From the cell containing the given text, extract its center point as (X, Y) coordinate. 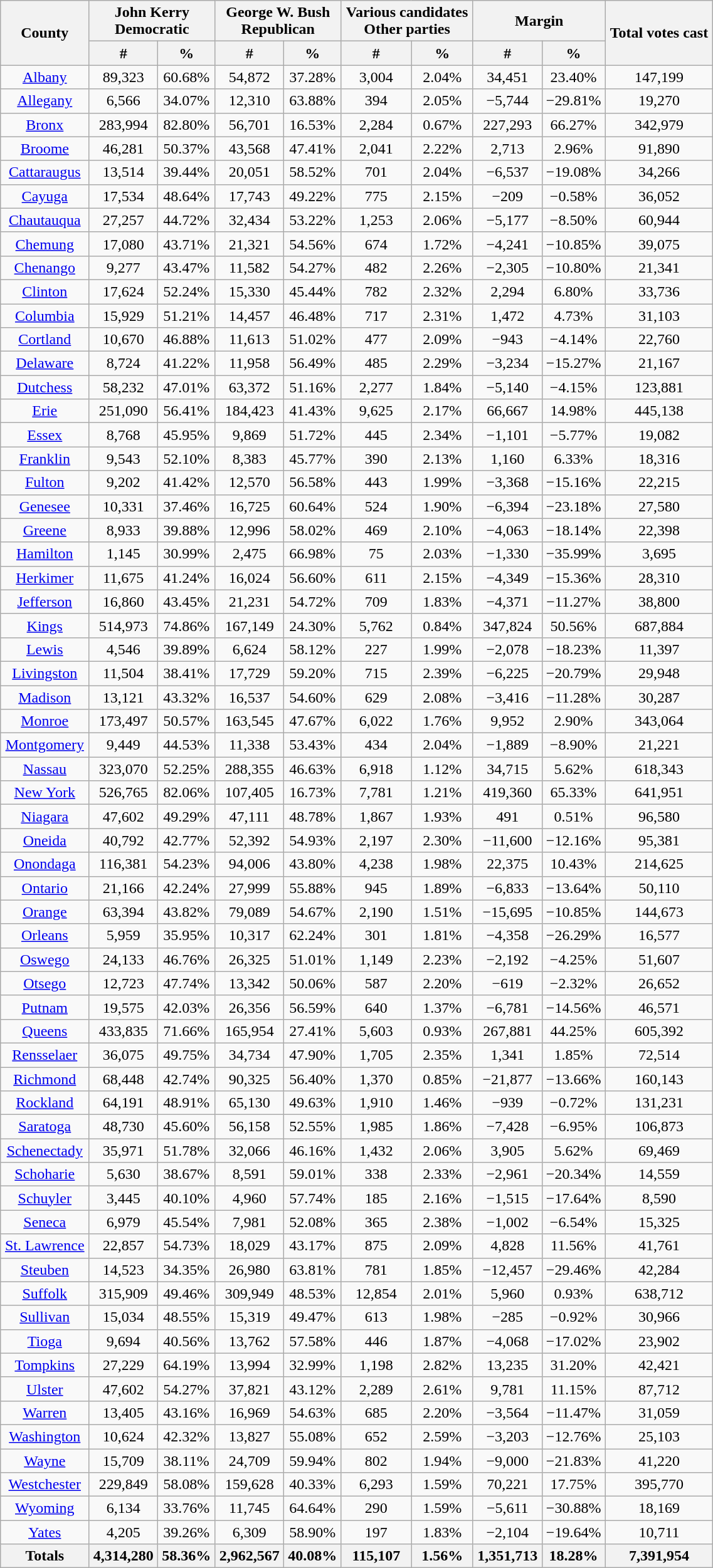
Richmond (45, 1079)
2.01% (442, 1294)
49.47% (312, 1317)
715 (376, 673)
−3,234 (507, 363)
46.16% (312, 1151)
66.27% (573, 125)
0.67% (442, 125)
31.20% (573, 1365)
58.36% (187, 1556)
394 (376, 101)
−23.18% (573, 506)
144,673 (659, 912)
50.56% (573, 625)
48.91% (187, 1103)
34,266 (659, 172)
Montgomery (45, 745)
1.51% (442, 912)
53.43% (312, 745)
−21.83% (573, 1461)
Kings (45, 625)
−5,611 (507, 1508)
55.08% (312, 1436)
185 (376, 1198)
49.46% (187, 1294)
16.53% (312, 125)
1.37% (442, 1007)
48,730 (124, 1127)
51.21% (187, 315)
Queens (45, 1031)
43.16% (187, 1413)
4,546 (124, 649)
5,630 (124, 1174)
Steuben (45, 1270)
43.32% (187, 698)
24,133 (124, 959)
28,310 (659, 578)
89,323 (124, 77)
9,781 (507, 1389)
50.37% (187, 149)
Putnam (45, 1007)
42.24% (187, 888)
58.12% (312, 649)
8,768 (124, 435)
343,064 (659, 721)
−4,241 (507, 244)
10,711 (659, 1532)
16,577 (659, 936)
New York (45, 793)
49.22% (312, 196)
Franklin (45, 459)
23.40% (573, 77)
56.41% (187, 411)
42.74% (187, 1079)
−21,877 (507, 1079)
56,158 (250, 1127)
7,781 (376, 793)
27,999 (250, 888)
82.06% (187, 793)
17,624 (124, 291)
90,325 (250, 1079)
526,765 (124, 793)
160,143 (659, 1079)
49.29% (187, 817)
51.78% (187, 1151)
1,351,713 (507, 1556)
−3,564 (507, 1413)
−4,063 (507, 530)
Greene (45, 530)
−6,537 (507, 172)
Oneida (45, 840)
34.07% (187, 101)
60.64% (312, 506)
−11.28% (573, 698)
Tioga (45, 1341)
1.76% (442, 721)
1.87% (442, 1341)
342,979 (659, 125)
46.76% (187, 959)
41.24% (187, 578)
446 (376, 1341)
Chemung (45, 244)
106,873 (659, 1127)
Totals (45, 1556)
40.08% (312, 1556)
2,190 (376, 912)
15,330 (250, 291)
6,134 (124, 1508)
62.24% (312, 936)
32,434 (250, 220)
1,472 (507, 315)
19,082 (659, 435)
611 (376, 578)
−1,101 (507, 435)
1.21% (442, 793)
−10.80% (573, 268)
52.10% (187, 459)
229,849 (124, 1485)
45.77% (312, 459)
1.86% (442, 1127)
Jefferson (45, 602)
15,034 (124, 1317)
70,221 (507, 1485)
15,325 (659, 1222)
5,603 (376, 1031)
−12,457 (507, 1270)
37.46% (187, 506)
802 (376, 1461)
23,902 (659, 1341)
6,624 (250, 649)
2.22% (442, 149)
−4.15% (573, 387)
395,770 (659, 1485)
−20.79% (573, 673)
Schoharie (45, 1174)
2.05% (442, 101)
48.64% (187, 196)
−9,000 (507, 1461)
26,652 (659, 983)
2.82% (442, 1365)
59.20% (312, 673)
−3,203 (507, 1436)
709 (376, 602)
66.98% (312, 554)
1,432 (376, 1151)
56.58% (312, 483)
−6,781 (507, 1007)
Rockland (45, 1103)
11,397 (659, 649)
27,257 (124, 220)
2.17% (442, 411)
14,559 (659, 1174)
Cayuga (45, 196)
Cortland (45, 340)
Yates (45, 1532)
20,051 (250, 172)
11,745 (250, 1508)
−209 (507, 196)
43,568 (250, 149)
38.41% (187, 673)
323,070 (124, 769)
638,712 (659, 1294)
1.90% (442, 506)
6.33% (573, 459)
Ulster (45, 1389)
46,281 (124, 149)
27.41% (312, 1031)
21,221 (659, 745)
54.93% (312, 840)
95,381 (659, 840)
15,709 (124, 1461)
12,854 (376, 1294)
Erie (45, 411)
−943 (507, 340)
91,890 (659, 149)
22,398 (659, 530)
−15.16% (573, 483)
−6,225 (507, 673)
47.01% (187, 387)
8,724 (124, 363)
1.12% (442, 769)
30,287 (659, 698)
5,959 (124, 936)
39.44% (187, 172)
−29.46% (573, 1270)
50.57% (187, 721)
0.51% (573, 817)
4.73% (573, 315)
25,103 (659, 1436)
38.11% (187, 1461)
−3,368 (507, 483)
26,980 (250, 1270)
−15.36% (573, 578)
10,317 (250, 936)
County (45, 33)
60.68% (187, 77)
82.80% (187, 125)
Rensselaer (45, 1055)
267,881 (507, 1031)
2.16% (442, 1198)
674 (376, 244)
58.08% (187, 1485)
315,909 (124, 1294)
Total votes cast (659, 33)
4,314,280 (124, 1556)
8,933 (124, 530)
36,052 (659, 196)
−2,078 (507, 649)
66,667 (507, 411)
63.88% (312, 101)
32,066 (250, 1151)
24.30% (312, 625)
2,289 (376, 1389)
9,202 (124, 483)
75 (376, 554)
38,800 (659, 602)
482 (376, 268)
8,591 (250, 1174)
44.25% (573, 1031)
687,884 (659, 625)
18,316 (659, 459)
−18.14% (573, 530)
22,215 (659, 483)
68,448 (124, 1079)
51,607 (659, 959)
197 (376, 1532)
2.13% (442, 459)
184,423 (250, 411)
59.94% (312, 1461)
6,293 (376, 1485)
1,149 (376, 959)
1.84% (442, 387)
Wayne (45, 1461)
16.73% (312, 793)
7,391,954 (659, 1556)
Niagara (45, 817)
Ontario (45, 888)
641,951 (659, 793)
173,497 (124, 721)
22,375 (507, 864)
605,392 (659, 1031)
63,372 (250, 387)
Columbia (45, 315)
40.56% (187, 1341)
58,232 (124, 387)
2,713 (507, 149)
2,962,567 (250, 1556)
26,325 (250, 959)
16,969 (250, 1413)
10.43% (573, 864)
−19.08% (573, 172)
−4,068 (507, 1341)
47.90% (312, 1055)
16,537 (250, 698)
165,954 (250, 1031)
−13.64% (573, 888)
0.85% (442, 1079)
629 (376, 698)
57.74% (312, 1198)
2.29% (442, 363)
56.40% (312, 1079)
524 (376, 506)
14,457 (250, 315)
45.44% (312, 291)
21,166 (124, 888)
−11,600 (507, 840)
−11.47% (573, 1413)
11,675 (124, 578)
34.35% (187, 1270)
79,089 (250, 912)
21,231 (250, 602)
22,857 (124, 1246)
1.89% (442, 888)
49.63% (312, 1103)
1,370 (376, 1079)
41.22% (187, 363)
51.16% (312, 387)
34,451 (507, 77)
9,869 (250, 435)
56.59% (312, 1007)
652 (376, 1436)
10,670 (124, 340)
17,743 (250, 196)
Saratoga (45, 1127)
11,613 (250, 340)
Orange (45, 912)
52,392 (250, 840)
45.54% (187, 1222)
54.56% (312, 244)
775 (376, 196)
21,167 (659, 363)
72,514 (659, 1055)
1.56% (442, 1556)
13,994 (250, 1365)
52.24% (187, 291)
58.90% (312, 1532)
−12.16% (573, 840)
46.88% (187, 340)
43.12% (312, 1389)
3,445 (124, 1198)
−939 (507, 1103)
51.01% (312, 959)
587 (376, 983)
−6,394 (507, 506)
58.02% (312, 530)
42,284 (659, 1270)
54,872 (250, 77)
−6.95% (573, 1127)
27,229 (124, 1365)
2.34% (442, 435)
477 (376, 340)
613 (376, 1317)
Oswego (45, 959)
13,342 (250, 983)
1,985 (376, 1127)
6,309 (250, 1532)
9,952 (507, 721)
445 (376, 435)
9,449 (124, 745)
−0.72% (573, 1103)
56.60% (312, 578)
56,701 (250, 125)
Onondaga (45, 864)
2.10% (442, 530)
2,197 (376, 840)
701 (376, 172)
−0.58% (573, 196)
52.55% (312, 1127)
46.63% (312, 769)
2.03% (442, 554)
50,110 (659, 888)
1.94% (442, 1461)
2.59% (442, 1436)
44.53% (187, 745)
3,004 (376, 77)
−29.81% (573, 101)
74.86% (187, 625)
11.56% (573, 1246)
−2.32% (573, 983)
−5.77% (573, 435)
21,321 (250, 244)
18.28% (573, 1556)
9,694 (124, 1341)
George W. BushRepublican (278, 21)
1,910 (376, 1103)
41,761 (659, 1246)
1,198 (376, 1365)
38.67% (187, 1174)
167,149 (250, 625)
1.81% (442, 936)
14.98% (573, 411)
9,625 (376, 411)
17,534 (124, 196)
−13.66% (573, 1079)
−1,330 (507, 554)
54.60% (312, 698)
71.66% (187, 1031)
6,979 (124, 1222)
2.30% (442, 840)
Various candidatesOther parties (408, 21)
−3,416 (507, 698)
347,824 (507, 625)
42.77% (187, 840)
54.72% (312, 602)
618,343 (659, 769)
−1,002 (507, 1222)
Cattaraugus (45, 172)
2,277 (376, 387)
37.28% (312, 77)
8,383 (250, 459)
12,996 (250, 530)
Suffolk (45, 1294)
51.72% (312, 435)
Wyoming (45, 1508)
1.93% (442, 817)
945 (376, 888)
5,960 (507, 1294)
Herkimer (45, 578)
96,580 (659, 817)
−20.34% (573, 1174)
11,338 (250, 745)
2.31% (442, 315)
2,041 (376, 149)
−18.23% (573, 649)
338 (376, 1174)
52.08% (312, 1222)
18,169 (659, 1508)
41,220 (659, 1461)
42.32% (187, 1436)
123,881 (659, 387)
1,705 (376, 1055)
−11.27% (573, 602)
227,293 (507, 125)
514,973 (124, 625)
−2,192 (507, 959)
159,628 (250, 1485)
2.33% (442, 1174)
Westchester (45, 1485)
717 (376, 315)
65.33% (573, 793)
13,235 (507, 1365)
17.75% (573, 1485)
40.10% (187, 1198)
2,284 (376, 125)
12,310 (250, 101)
4,205 (124, 1532)
19,270 (659, 101)
782 (376, 291)
11.15% (573, 1389)
87,712 (659, 1389)
Clinton (45, 291)
433,835 (124, 1031)
Hamilton (45, 554)
2.90% (573, 721)
1,145 (124, 554)
−6,833 (507, 888)
39.88% (187, 530)
445,138 (659, 411)
2.38% (442, 1222)
1.46% (442, 1103)
434 (376, 745)
−8.50% (573, 220)
47.67% (312, 721)
59.01% (312, 1174)
43.45% (187, 602)
2.39% (442, 673)
2.26% (442, 268)
Allegany (45, 101)
53.22% (312, 220)
365 (376, 1222)
288,355 (250, 769)
−4.25% (573, 959)
−4,358 (507, 936)
−15.27% (573, 363)
42,421 (659, 1365)
640 (376, 1007)
33.76% (187, 1508)
10,624 (124, 1436)
St. Lawrence (45, 1246)
16,860 (124, 602)
3,905 (507, 1151)
Bronx (45, 125)
491 (507, 817)
309,949 (250, 1294)
419,360 (507, 793)
9,543 (124, 459)
Genesee (45, 506)
34,715 (507, 769)
16,725 (250, 506)
58.52% (312, 172)
4,238 (376, 864)
−0.92% (573, 1317)
Essex (45, 435)
−2,305 (507, 268)
−4.14% (573, 340)
163,545 (250, 721)
−4,371 (507, 602)
−19.64% (573, 1532)
13,827 (250, 1436)
1.72% (442, 244)
781 (376, 1270)
43.47% (187, 268)
Nassau (45, 769)
Orleans (45, 936)
6,566 (124, 101)
1,867 (376, 817)
24,709 (250, 1461)
10,331 (124, 506)
11,582 (250, 268)
4,828 (507, 1246)
15,929 (124, 315)
54.73% (187, 1246)
13,121 (124, 698)
−4,349 (507, 578)
42.03% (187, 1007)
6,918 (376, 769)
12,723 (124, 983)
35,971 (124, 1151)
John KerryDemocratic (152, 21)
−285 (507, 1317)
−12.76% (573, 1436)
Sullivan (45, 1317)
17,080 (124, 244)
Broome (45, 149)
685 (376, 1413)
−17.02% (573, 1341)
11,504 (124, 673)
60,944 (659, 220)
49.75% (187, 1055)
290 (376, 1508)
35.95% (187, 936)
469 (376, 530)
214,625 (659, 864)
−17.64% (573, 1198)
7,981 (250, 1222)
Seneca (45, 1222)
43.17% (312, 1246)
26,356 (250, 1007)
13,762 (250, 1341)
−5,177 (507, 220)
57.58% (312, 1341)
9,277 (124, 268)
13,405 (124, 1413)
3,695 (659, 554)
48.53% (312, 1294)
51.02% (312, 340)
30.99% (187, 554)
64.19% (187, 1365)
Washington (45, 1436)
Lewis (45, 649)
63,394 (124, 912)
6,022 (376, 721)
56.49% (312, 363)
Margin (539, 21)
Monroe (45, 721)
−6.54% (573, 1222)
Albany (45, 77)
2.61% (442, 1389)
1,253 (376, 220)
283,994 (124, 125)
5,762 (376, 625)
43.80% (312, 864)
41.43% (312, 411)
31,103 (659, 315)
18,029 (250, 1246)
40.33% (312, 1485)
107,405 (250, 793)
−35.99% (573, 554)
39,075 (659, 244)
54.63% (312, 1413)
−7,428 (507, 1127)
12,570 (250, 483)
34,734 (250, 1055)
Dutchess (45, 387)
11,958 (250, 363)
2,475 (250, 554)
55.88% (312, 888)
−2,104 (507, 1532)
43.82% (187, 912)
Otsego (45, 983)
27,580 (659, 506)
131,231 (659, 1103)
−8.90% (573, 745)
−14.56% (573, 1007)
2.96% (573, 149)
390 (376, 459)
1,160 (507, 459)
−5,744 (507, 101)
Fulton (45, 483)
47.41% (312, 149)
63.81% (312, 1270)
48.55% (187, 1317)
44.72% (187, 220)
−26.29% (573, 936)
0.84% (442, 625)
116,381 (124, 864)
65,130 (250, 1103)
54.67% (312, 912)
6.80% (573, 291)
1,341 (507, 1055)
40,792 (124, 840)
2.23% (442, 959)
30,966 (659, 1317)
2.08% (442, 698)
31,059 (659, 1413)
Delaware (45, 363)
Livingston (45, 673)
69,469 (659, 1151)
−5,140 (507, 387)
33,736 (659, 291)
64.64% (312, 1508)
94,006 (250, 864)
29,948 (659, 673)
19,575 (124, 1007)
50.06% (312, 983)
−2,961 (507, 1174)
301 (376, 936)
Chautauqua (45, 220)
251,090 (124, 411)
Schenectady (45, 1151)
45.60% (187, 1127)
45.95% (187, 435)
Chenango (45, 268)
Madison (45, 698)
147,199 (659, 77)
48.78% (312, 817)
46.48% (312, 315)
−1,889 (507, 745)
2.35% (442, 1055)
13,514 (124, 172)
17,729 (250, 673)
32.99% (312, 1365)
443 (376, 483)
47.74% (187, 983)
37,821 (250, 1389)
485 (376, 363)
−1,515 (507, 1198)
Warren (45, 1413)
2.32% (442, 291)
64,191 (124, 1103)
−619 (507, 983)
39.26% (187, 1532)
4,960 (250, 1198)
−15,695 (507, 912)
115,107 (376, 1556)
52.25% (187, 769)
2,294 (507, 291)
21,341 (659, 268)
−30.88% (573, 1508)
875 (376, 1246)
Schuyler (45, 1198)
41.42% (187, 483)
43.71% (187, 244)
8,590 (659, 1198)
47,111 (250, 817)
22,760 (659, 340)
36,075 (124, 1055)
15,319 (250, 1317)
46,571 (659, 1007)
39.89% (187, 649)
16,024 (250, 578)
227 (376, 649)
14,523 (124, 1270)
54.23% (187, 864)
Tompkins (45, 1365)
